Locate the cell with the specified text and output its (X, Y) center coordinate. 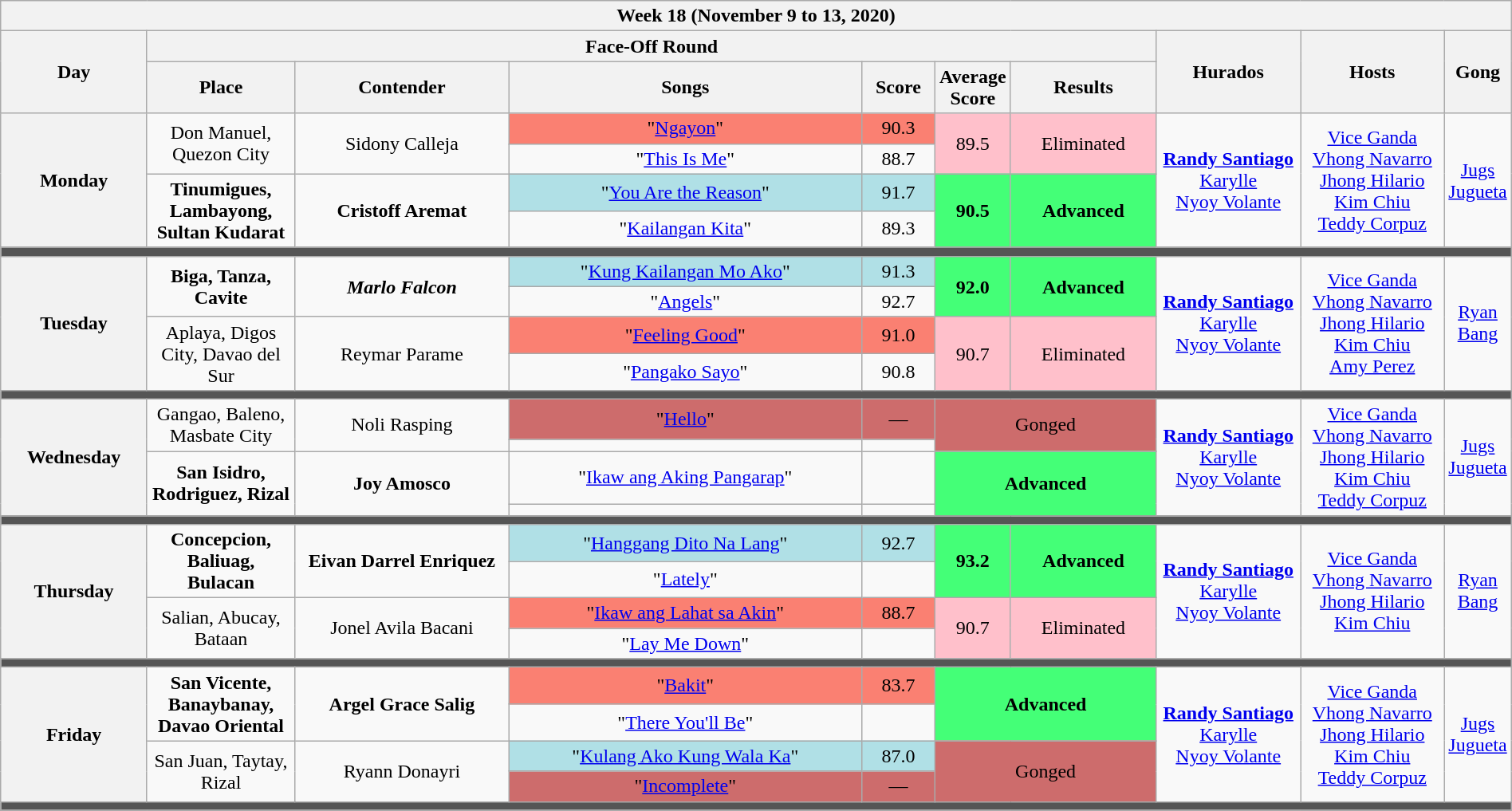
"You Are the Reason" (685, 192)
Sidony Calleja (402, 144)
Hosts (1372, 72)
"Angels" (685, 301)
Day (74, 72)
"Lately" (685, 580)
Marlo Falcon (402, 286)
"Ikaw ang Lahat sa Akin" (685, 613)
"Feeling Good" (685, 335)
Aplaya, Digos City, Davao del Sur (220, 353)
Songs (685, 88)
Noli Rasping (402, 424)
Argel Grace Salig (402, 704)
Results (1083, 88)
Gangao, Baleno, Masbate City (220, 424)
87.0 (898, 756)
Gong (1478, 72)
"Pangako Sayo" (685, 372)
"Lay Me Down" (685, 644)
83.7 (898, 686)
Week 18 (November 9 to 13, 2020) (756, 16)
91.0 (898, 335)
Tinumigues, Lambayong, Sultan Kudarat (220, 211)
"Ikaw ang Aking Pangarap" (685, 478)
Face-Off Round (651, 46)
Jonel Avila Bacani (402, 628)
Biga, Tanza, Cavite (220, 286)
Eivan Darrel Enriquez (402, 561)
San Isidro, Rodriguez, Rizal (220, 483)
Place (220, 88)
Hurados (1228, 72)
Score (898, 88)
92.0 (973, 286)
"Bakit" (685, 686)
Cristoff Aremat (402, 211)
"Incomplete" (685, 786)
89.3 (898, 229)
Joy Amosco (402, 483)
Friday (74, 734)
Vice GandaVhong NavarroJhong HilarioKim Chiu (1372, 592)
"There You'll Be" (685, 722)
89.5 (973, 144)
90.8 (898, 372)
91.7 (898, 192)
Vice GandaVhong NavarroJhong HilarioKim ChiuAmy Perez (1372, 323)
"Hello" (685, 419)
Monday (74, 180)
91.3 (898, 271)
"This Is Me" (685, 159)
Wednesday (74, 457)
"Ngayon" (685, 128)
"Kailangan Kita" (685, 229)
Reymar Parame (402, 353)
90.3 (898, 128)
"Kung Kailangan Mo Ako" (685, 271)
Don Manuel, Quezon City (220, 144)
Concepcion, Baliuag, Bulacan (220, 561)
Contender (402, 88)
San Vicente, Banaybanay, Davao Oriental (220, 704)
Average Score (973, 88)
Tuesday (74, 323)
Salian, Abucay, Bataan (220, 628)
Ryann Donayri (402, 771)
90.5 (973, 211)
"Hanggang Dito Na Lang" (685, 543)
San Juan, Taytay, Rizal (220, 771)
93.2 (973, 561)
"Kulang Ako Kung Wala Ka" (685, 756)
Thursday (74, 592)
